Output the [x, y] coordinate of the center of the cell containing the given text.  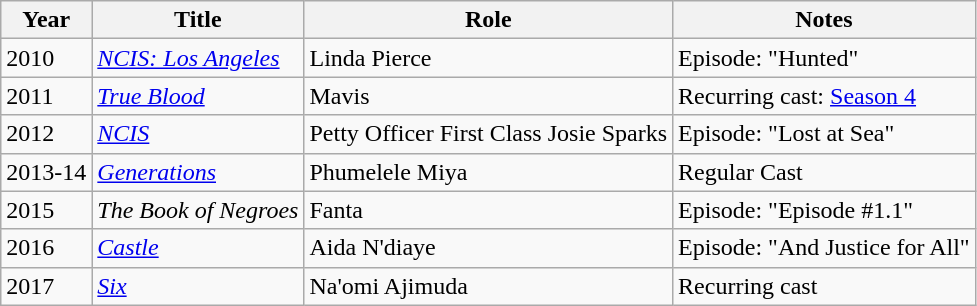
Recurring cast [824, 286]
2010 [46, 58]
Year [46, 20]
Regular Cast [824, 172]
Generations [198, 172]
Fanta [488, 210]
NCIS [198, 134]
2016 [46, 248]
2013-14 [46, 172]
Petty Officer First Class Josie Sparks [488, 134]
Notes [824, 20]
Recurring cast: Season 4 [824, 96]
Aida N'diaye [488, 248]
Title [198, 20]
Mavis [488, 96]
True Blood [198, 96]
Castle [198, 248]
Role [488, 20]
2017 [46, 286]
2012 [46, 134]
Episode: "Episode #1.1" [824, 210]
Episode: "Lost at Sea" [824, 134]
Episode: "Hunted" [824, 58]
Na'omi Ajimuda [488, 286]
NCIS: Los Angeles [198, 58]
2011 [46, 96]
Episode: "And Justice for All" [824, 248]
Phumelele Miya [488, 172]
2015 [46, 210]
Linda Pierce [488, 58]
The Book of Negroes [198, 210]
Six [198, 286]
